Scan for the cell matching the given text and deliver its (X, Y) coordinate at center. 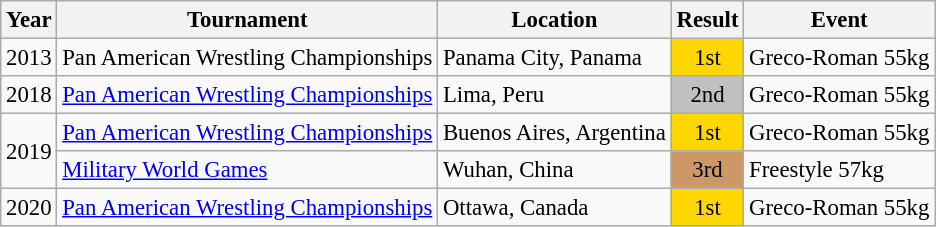
Tournament (248, 20)
Event (840, 20)
Result (708, 20)
2013 (29, 58)
2020 (29, 208)
3rd (708, 170)
Lima, Peru (555, 95)
Freestyle 57kg (840, 170)
Location (555, 20)
2nd (708, 95)
Ottawa, Canada (555, 208)
Wuhan, China (555, 170)
Panama City, Panama (555, 58)
Year (29, 20)
2019 (29, 152)
Buenos Aires, Argentina (555, 133)
Military World Games (248, 170)
2018 (29, 95)
